Locate the cell with the specified text and output its [x, y] center coordinate. 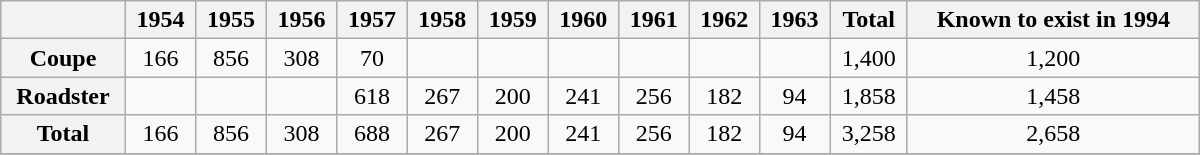
1960 [583, 20]
1963 [794, 20]
1961 [653, 20]
1956 [301, 20]
1,400 [869, 58]
1959 [513, 20]
1957 [372, 20]
2,658 [1053, 134]
Known to exist in 1994 [1053, 20]
1962 [724, 20]
1954 [160, 20]
70 [372, 58]
3,258 [869, 134]
1,458 [1053, 96]
Coupe [64, 58]
618 [372, 96]
688 [372, 134]
Roadster [64, 96]
1,858 [869, 96]
1955 [231, 20]
1,200 [1053, 58]
1958 [442, 20]
